Identify which cell holds the provided text, then report its (X, Y) central coordinate. 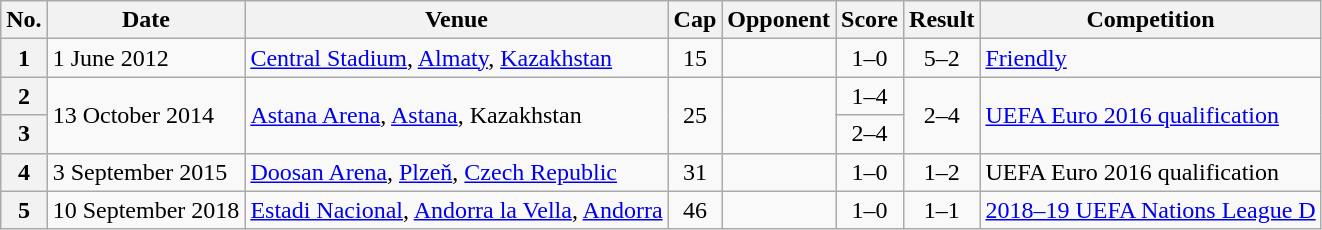
5 (24, 210)
Estadi Nacional, Andorra la Vella, Andorra (456, 210)
13 October 2014 (146, 115)
1–4 (870, 96)
10 September 2018 (146, 210)
1–2 (942, 172)
Result (942, 20)
Date (146, 20)
15 (695, 58)
4 (24, 172)
Opponent (779, 20)
Venue (456, 20)
Competition (1150, 20)
25 (695, 115)
1 June 2012 (146, 58)
Central Stadium, Almaty, Kazakhstan (456, 58)
1–1 (942, 210)
Doosan Arena, Plzeň, Czech Republic (456, 172)
2018–19 UEFA Nations League D (1150, 210)
1 (24, 58)
2 (24, 96)
Score (870, 20)
Astana Arena, Astana, Kazakhstan (456, 115)
Friendly (1150, 58)
46 (695, 210)
No. (24, 20)
3 (24, 134)
31 (695, 172)
5–2 (942, 58)
3 September 2015 (146, 172)
Cap (695, 20)
